Return [X, Y] of the center of cell containing provided text 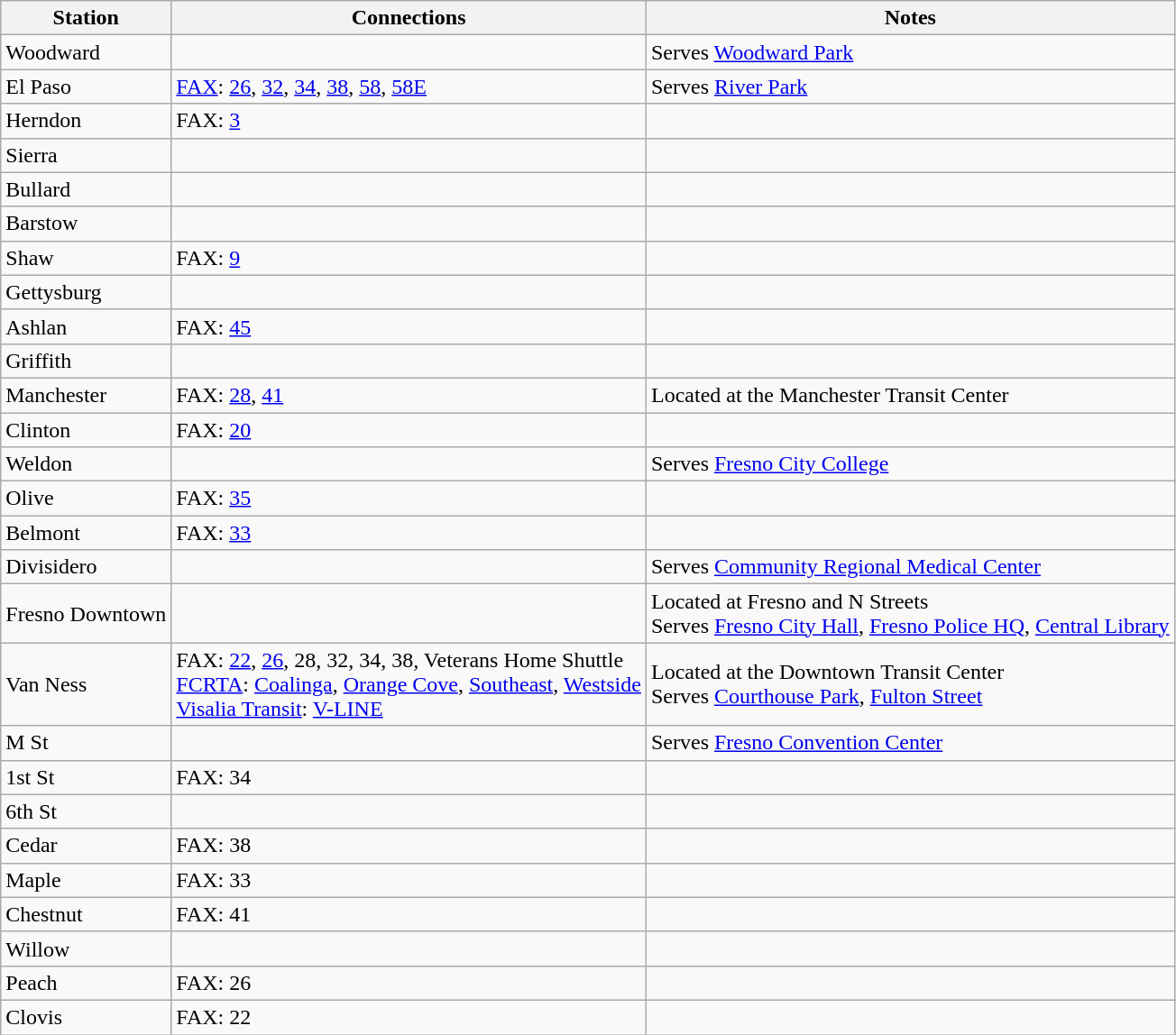
Serves River Park [910, 87]
Belmont [87, 533]
Cedar [87, 846]
FAX: 35 [409, 499]
Shaw [87, 258]
Olive [87, 499]
Ashlan [87, 326]
FAX: 26 [409, 983]
Maple [87, 880]
Woodward [87, 52]
6th St [87, 811]
Notes [910, 18]
El Paso [87, 87]
Located at the Manchester Transit Center [910, 395]
Van Ness [87, 684]
FAX: 26, 32, 34, 38, 58, 58E [409, 87]
Weldon [87, 464]
Peach [87, 983]
FAX: 22 [409, 1017]
FAX: 3 [409, 121]
Serves Woodward Park [910, 52]
FAX: 41 [409, 914]
Sierra [87, 155]
Serves Fresno City College [910, 464]
Serves Fresno Convention Center [910, 743]
Clinton [87, 430]
Station [87, 18]
M St [87, 743]
Bullard [87, 189]
Gettysburg [87, 292]
FAX: 38 [409, 846]
FAX: 22, 26, 28, 32, 34, 38, Veterans Home Shuttle FCRTA: Coalinga, Orange Cove, Southeast, Westside Visalia Transit: V-LINE [409, 684]
Connections [409, 18]
FAX: 34 [409, 777]
FAX: 28, 41 [409, 395]
FAX: 9 [409, 258]
Located at the Downtown Transit Center Serves Courthouse Park, Fulton Street [910, 684]
FAX: 20 [409, 430]
Willow [87, 948]
Griffith [87, 361]
Located at Fresno and N StreetsServes Fresno City Hall, Fresno Police HQ, Central Library [910, 613]
Chestnut [87, 914]
Fresno Downtown [87, 613]
Barstow [87, 224]
Herndon [87, 121]
Divisidero [87, 567]
Serves Community Regional Medical Center [910, 567]
FAX: 45 [409, 326]
Manchester [87, 395]
1st St [87, 777]
Clovis [87, 1017]
